Capture the cell that displays the provided text and extract its [x, y] central coordinate. 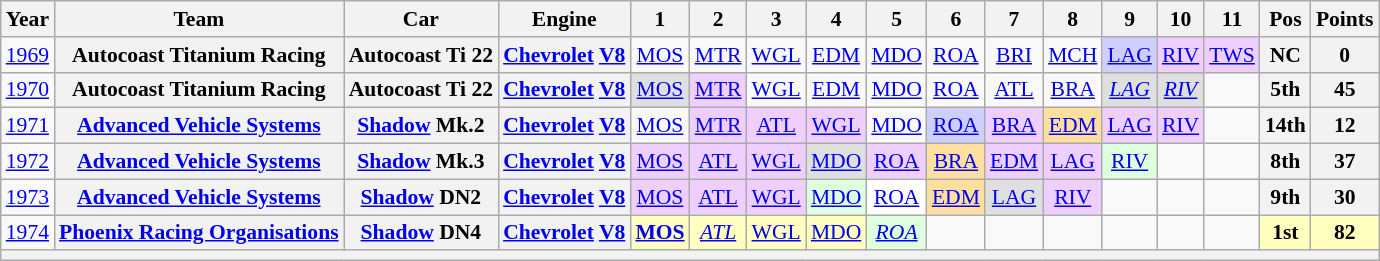
Year [28, 19]
2 [718, 19]
37 [1345, 162]
14th [1286, 126]
Shadow Mk.2 [421, 126]
1971 [28, 126]
NC [1286, 55]
Engine [564, 19]
82 [1345, 233]
Shadow DN2 [421, 197]
MCH [1072, 55]
8th [1286, 162]
BRI [1014, 55]
10 [1180, 19]
Car [421, 19]
9 [1129, 19]
9th [1286, 197]
3 [776, 19]
Team [199, 19]
1973 [28, 197]
1974 [28, 233]
45 [1345, 90]
5 [896, 19]
8 [1072, 19]
30 [1345, 197]
4 [836, 19]
6 [956, 19]
5th [1286, 90]
11 [1232, 19]
Pos [1286, 19]
TWS [1232, 55]
Phoenix Racing Organisations [199, 233]
1970 [28, 90]
1972 [28, 162]
Shadow Mk.3 [421, 162]
1 [660, 19]
1st [1286, 233]
12 [1345, 126]
1969 [28, 55]
Points [1345, 19]
0 [1345, 55]
7 [1014, 19]
Shadow DN4 [421, 233]
